Detect which cell encompasses the target text, then output its (x, y) center coordinate. 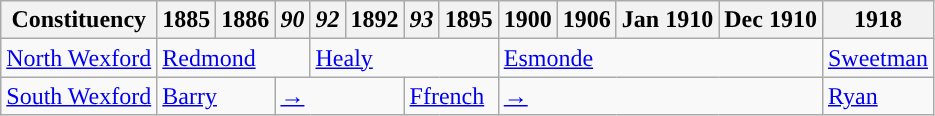
Ryan (878, 96)
Redmond (234, 58)
1900 (528, 20)
1886 (246, 20)
North Wexford (79, 58)
1885 (186, 20)
1906 (586, 20)
90 (292, 20)
1892 (374, 20)
South Wexford (79, 96)
93 (422, 20)
1895 (468, 20)
92 (328, 20)
Jan 1910 (667, 20)
Healy (404, 58)
Constituency (79, 20)
Ffrench (451, 96)
Dec 1910 (771, 20)
1918 (878, 20)
Barry (216, 96)
Sweetman (878, 58)
Esmonde (660, 58)
